Determine the [x, y] coordinate at the center of the cell enclosing the given text.  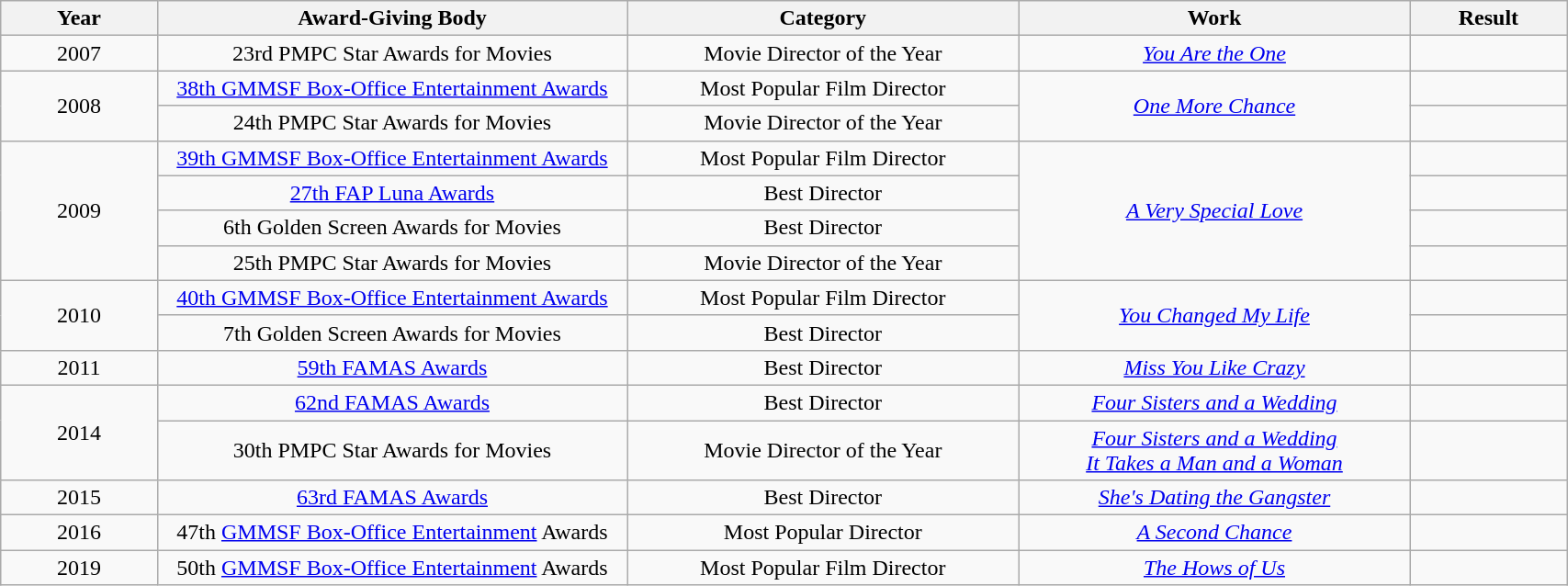
25th PMPC Star Awards for Movies [391, 263]
2008 [79, 106]
Year [79, 18]
You Changed My Life [1214, 315]
Four Sisters and a Wedding [1214, 402]
50th GMMSF Box-Office Entertainment Awards [391, 568]
27th FAP Luna Awards [391, 193]
24th PMPC Star Awards for Movies [391, 123]
Most Popular Director [823, 533]
A Second Chance [1214, 533]
38th GMMSF Box-Office Entertainment Awards [391, 88]
2007 [79, 53]
2011 [79, 367]
2009 [79, 210]
2016 [79, 533]
The Hows of Us [1214, 568]
Result [1488, 18]
63rd FAMAS Awards [391, 498]
2015 [79, 498]
Work [1214, 18]
2014 [79, 432]
Award-Giving Body [391, 18]
2010 [79, 315]
Four Sisters and a WeddingIt Takes a Man and a Woman [1214, 450]
40th GMMSF Box-Office Entertainment Awards [391, 298]
59th FAMAS Awards [391, 367]
One More Chance [1214, 106]
62nd FAMAS Awards [391, 402]
6th Golden Screen Awards for Movies [391, 228]
47th GMMSF Box-Office Entertainment Awards [391, 533]
23rd PMPC Star Awards for Movies [391, 53]
She's Dating the Gangster [1214, 498]
Miss You Like Crazy [1214, 367]
Category [823, 18]
30th PMPC Star Awards for Movies [391, 450]
2019 [79, 568]
You Are the One [1214, 53]
39th GMMSF Box-Office Entertainment Awards [391, 158]
A Very Special Love [1214, 210]
7th Golden Screen Awards for Movies [391, 332]
